Extract the [x, y] coordinate from the center of the cell holding the provided text.  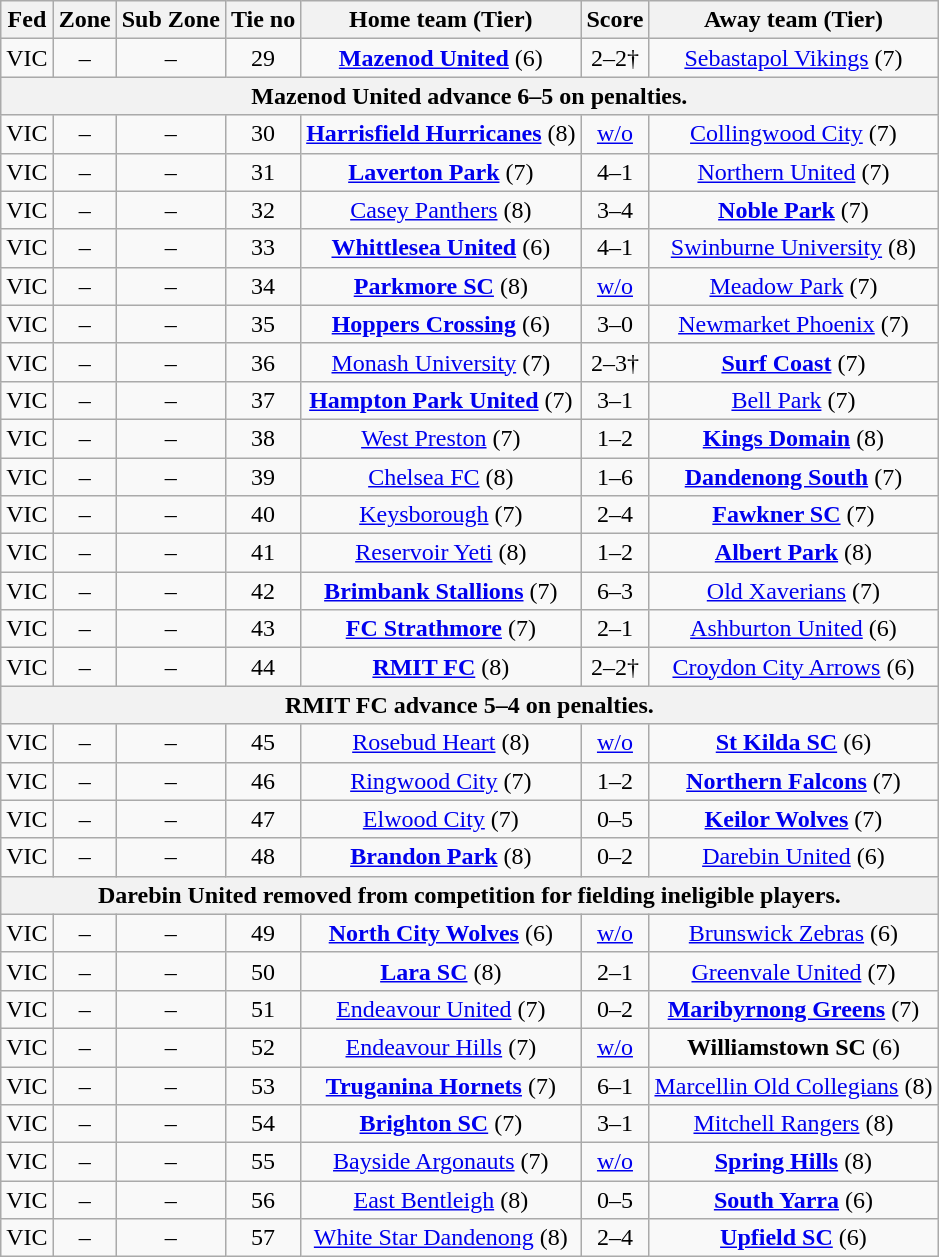
29 [262, 58]
55 [262, 1162]
Reservoir Yeti (8) [441, 553]
Northern United (7) [794, 172]
45 [262, 743]
RMIT FC (8) [441, 667]
Collingwood City (7) [794, 134]
54 [262, 1124]
57 [262, 1238]
36 [262, 362]
Northern Falcons (7) [794, 781]
Endeavour Hills (7) [441, 1047]
Whittlesea United (6) [441, 248]
Score [615, 20]
Dandenong South (7) [794, 477]
40 [262, 515]
Albert Park (8) [794, 553]
Fed [27, 20]
Sub Zone [170, 20]
39 [262, 477]
Rosebud Heart (8) [441, 743]
3–4 [615, 210]
Maribyrnong Greens (7) [794, 1009]
56 [262, 1200]
Upfield SC (6) [794, 1238]
Ashburton United (6) [794, 629]
Surf Coast (7) [794, 362]
Ringwood City (7) [441, 781]
Brunswick Zebras (6) [794, 933]
St Kilda SC (6) [794, 743]
Mitchell Rangers (8) [794, 1124]
Spring Hills (8) [794, 1162]
Noble Park (7) [794, 210]
44 [262, 667]
Sebastapol Vikings (7) [794, 58]
Elwood City (7) [441, 819]
38 [262, 438]
34 [262, 286]
Monash University (7) [441, 362]
Williamstown SC (6) [794, 1047]
Endeavour United (7) [441, 1009]
Keysborough (7) [441, 515]
3–0 [615, 324]
Harrisfield Hurricanes (8) [441, 134]
Croydon City Arrows (6) [794, 667]
Brimbank Stallions (7) [441, 591]
2–3† [615, 362]
Keilor Wolves (7) [794, 819]
Home team (Tier) [441, 20]
West Preston (7) [441, 438]
Parkmore SC (8) [441, 286]
35 [262, 324]
Bayside Argonauts (7) [441, 1162]
North City Wolves (6) [441, 933]
Chelsea FC (8) [441, 477]
Newmarket Phoenix (7) [794, 324]
South Yarra (6) [794, 1200]
6–3 [615, 591]
Casey Panthers (8) [441, 210]
FC Strathmore (7) [441, 629]
Swinburne University (8) [794, 248]
Bell Park (7) [794, 400]
Truganina Hornets (7) [441, 1085]
42 [262, 591]
32 [262, 210]
33 [262, 248]
31 [262, 172]
1–6 [615, 477]
51 [262, 1009]
Greenvale United (7) [794, 971]
Fawkner SC (7) [794, 515]
Hampton Park United (7) [441, 400]
Darebin United (6) [794, 857]
Darebin United removed from competition for fielding ineligible players. [470, 895]
43 [262, 629]
Zone [84, 20]
47 [262, 819]
Meadow Park (7) [794, 286]
Mazenod United (6) [441, 58]
30 [262, 134]
Mazenod United advance 6–5 on penalties. [470, 96]
Lara SC (8) [441, 971]
46 [262, 781]
East Bentleigh (8) [441, 1200]
Away team (Tier) [794, 20]
RMIT FC advance 5–4 on penalties. [470, 705]
Hoppers Crossing (6) [441, 324]
White Star Dandenong (8) [441, 1238]
Laverton Park (7) [441, 172]
Marcellin Old Collegians (8) [794, 1085]
48 [262, 857]
6–1 [615, 1085]
52 [262, 1047]
Tie no [262, 20]
50 [262, 971]
37 [262, 400]
53 [262, 1085]
49 [262, 933]
Kings Domain (8) [794, 438]
Brighton SC (7) [441, 1124]
41 [262, 553]
Brandon Park (8) [441, 857]
Old Xaverians (7) [794, 591]
